Return the [x, y] coordinate for the center point of the cell that contains the specified text.  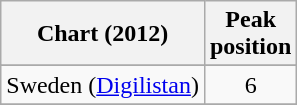
Peakposition [250, 34]
Sweden (Digilistan) [103, 85]
Chart (2012) [103, 34]
6 [250, 85]
